Identify which cell holds the provided text, then report its [X, Y] central coordinate. 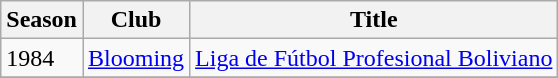
Liga de Fútbol Profesional Boliviano [374, 58]
Title [374, 20]
1984 [42, 58]
Blooming [136, 58]
Club [136, 20]
Season [42, 20]
